Search for the cell housing the specified text and yield its (X, Y) center coordinate. 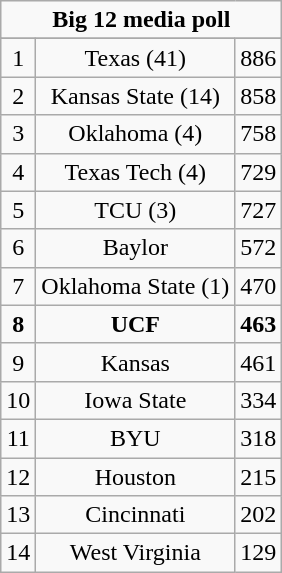
215 (258, 477)
10 (18, 400)
Texas (41) (136, 58)
Kansas State (14) (136, 96)
318 (258, 438)
3 (18, 134)
Baylor (136, 248)
463 (258, 324)
129 (258, 553)
Houston (136, 477)
11 (18, 438)
14 (18, 553)
886 (258, 58)
TCU (3) (136, 210)
Oklahoma (4) (136, 134)
West Virginia (136, 553)
Cincinnati (136, 515)
9 (18, 362)
Iowa State (136, 400)
13 (18, 515)
758 (258, 134)
858 (258, 96)
461 (258, 362)
1 (18, 58)
334 (258, 400)
Texas Tech (4) (136, 172)
202 (258, 515)
572 (258, 248)
8 (18, 324)
Oklahoma State (1) (136, 286)
UCF (136, 324)
12 (18, 477)
BYU (136, 438)
727 (258, 210)
470 (258, 286)
4 (18, 172)
5 (18, 210)
2 (18, 96)
7 (18, 286)
729 (258, 172)
6 (18, 248)
Big 12 media poll (142, 20)
Kansas (136, 362)
